Identify which cell holds the provided text, then report its (x, y) central coordinate. 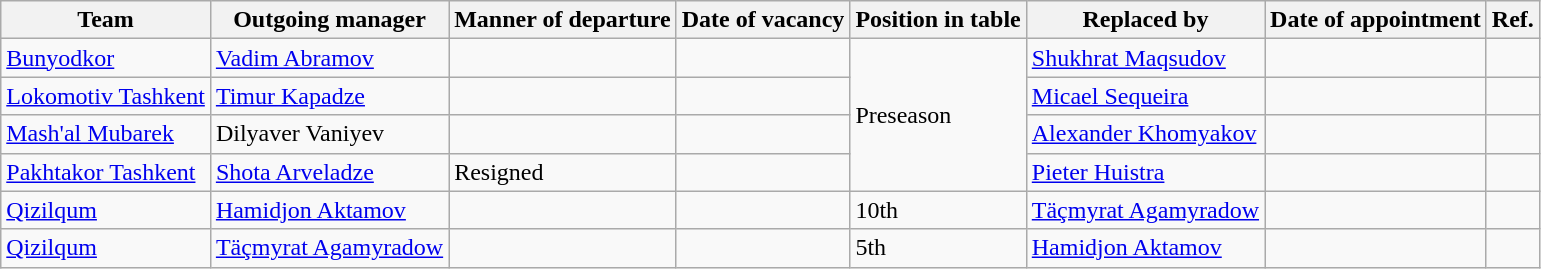
Timur Kapadze (329, 96)
Dilyaver Vaniyev (329, 134)
Pieter Huistra (1145, 172)
Manner of departure (562, 20)
Lokomotiv Tashkent (106, 96)
Date of appointment (1376, 20)
Preseason (938, 115)
Ref. (1512, 20)
Micael Sequeira (1145, 96)
Position in table (938, 20)
Mash'al Mubarek (106, 134)
Outgoing manager (329, 20)
Bunyodkor (106, 58)
Pakhtakor Tashkent (106, 172)
Date of vacancy (763, 20)
Replaced by (1145, 20)
Resigned (562, 172)
Alexander Khomyakov (1145, 134)
10th (938, 210)
Vadim Abramov (329, 58)
5th (938, 248)
Team (106, 20)
Shukhrat Maqsudov (1145, 58)
Shota Arveladze (329, 172)
